Return the (X, Y) coordinate for the center point of the cell that contains the specified text.  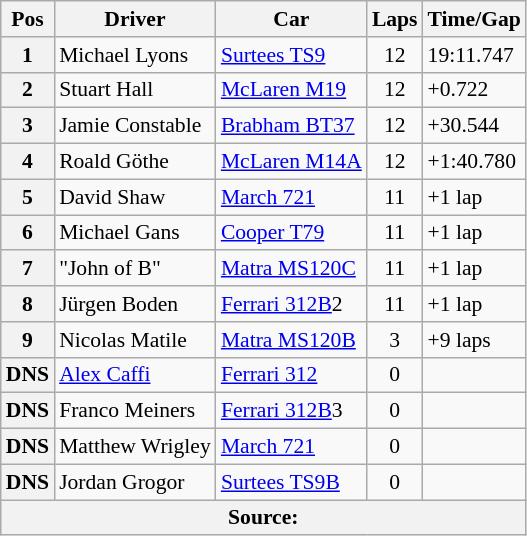
Matra MS120B (292, 340)
Roald Göthe (135, 162)
McLaren M14A (292, 162)
"John of B" (135, 269)
Nicolas Matile (135, 340)
Laps (395, 19)
Ferrari 312 (292, 375)
Brabham BT37 (292, 126)
19:11.747 (474, 55)
+1:40.780 (474, 162)
Ferrari 312B2 (292, 304)
Jordan Grogor (135, 482)
David Shaw (135, 197)
9 (28, 340)
7 (28, 269)
5 (28, 197)
Franco Meiners (135, 411)
6 (28, 233)
Cooper T79 (292, 233)
Matra MS120C (292, 269)
Michael Lyons (135, 55)
+9 laps (474, 340)
Jürgen Boden (135, 304)
Time/Gap (474, 19)
1 (28, 55)
Stuart Hall (135, 90)
Surtees TS9 (292, 55)
Ferrari 312B3 (292, 411)
8 (28, 304)
Driver (135, 19)
+0.722 (474, 90)
2 (28, 90)
Source: (264, 518)
McLaren M19 (292, 90)
Jamie Constable (135, 126)
Matthew Wrigley (135, 447)
Surtees TS9B (292, 482)
Michael Gans (135, 233)
Pos (28, 19)
Alex Caffi (135, 375)
Car (292, 19)
4 (28, 162)
+30.544 (474, 126)
